Output the [X, Y] coordinate of the center of the cell containing the given text.  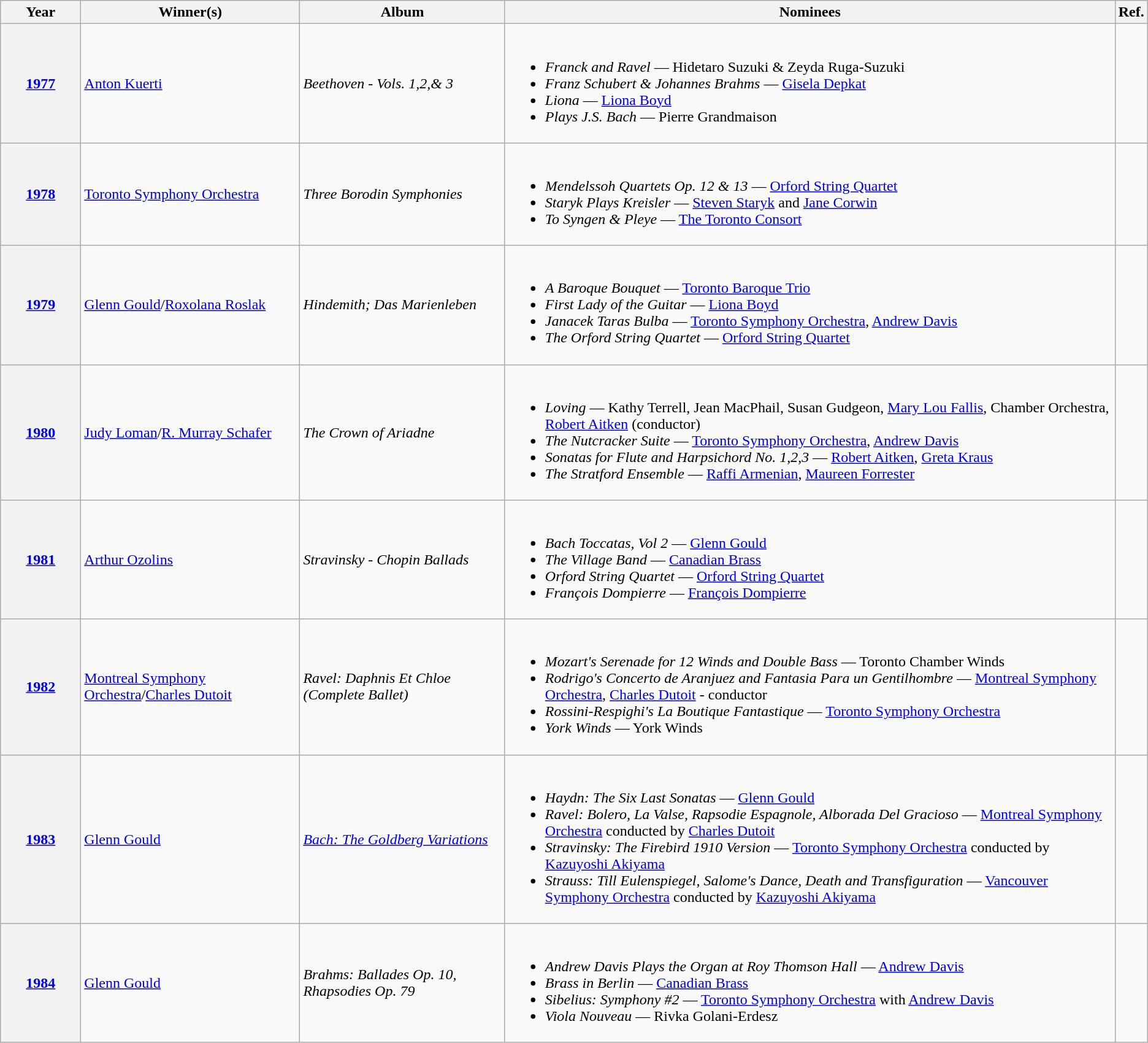
Ref. [1131, 12]
Anton Kuerti [190, 83]
Bach: The Goldberg Variations [402, 839]
Album [402, 12]
Hindemith; Das Marienleben [402, 305]
Mendelssoh Quartets Op. 12 & 13 — Orford String QuartetStaryk Plays Kreisler — Steven Staryk and Jane CorwinTo Syngen & Pleye — The Toronto Consort [809, 194]
1979 [40, 305]
1981 [40, 560]
1978 [40, 194]
Beethoven - Vols. 1,2,& 3 [402, 83]
Glenn Gould/Roxolana Roslak [190, 305]
Stravinsky - Chopin Ballads [402, 560]
1982 [40, 687]
The Crown of Ariadne [402, 432]
1984 [40, 983]
Montreal Symphony Orchestra/Charles Dutoit [190, 687]
1983 [40, 839]
Judy Loman/R. Murray Schafer [190, 432]
Year [40, 12]
Ravel: Daphnis Et Chloe (Complete Ballet) [402, 687]
1980 [40, 432]
Three Borodin Symphonies [402, 194]
Nominees [809, 12]
Arthur Ozolins [190, 560]
Winner(s) [190, 12]
Brahms: Ballades Op. 10, Rhapsodies Op. 79 [402, 983]
1977 [40, 83]
Toronto Symphony Orchestra [190, 194]
